Search for the cell housing the specified text and yield its [X, Y] center coordinate. 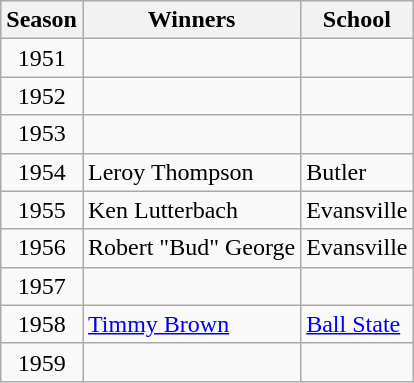
School [357, 20]
1958 [42, 324]
1957 [42, 286]
1951 [42, 58]
Butler [357, 172]
1954 [42, 172]
1953 [42, 134]
Leroy Thompson [191, 172]
Winners [191, 20]
Ball State [357, 324]
Season [42, 20]
1959 [42, 362]
1956 [42, 248]
Ken Lutterbach [191, 210]
1952 [42, 96]
1955 [42, 210]
Robert "Bud" George [191, 248]
Timmy Brown [191, 324]
